Extract the (x, y) coordinate from the center of the cell holding the provided text.  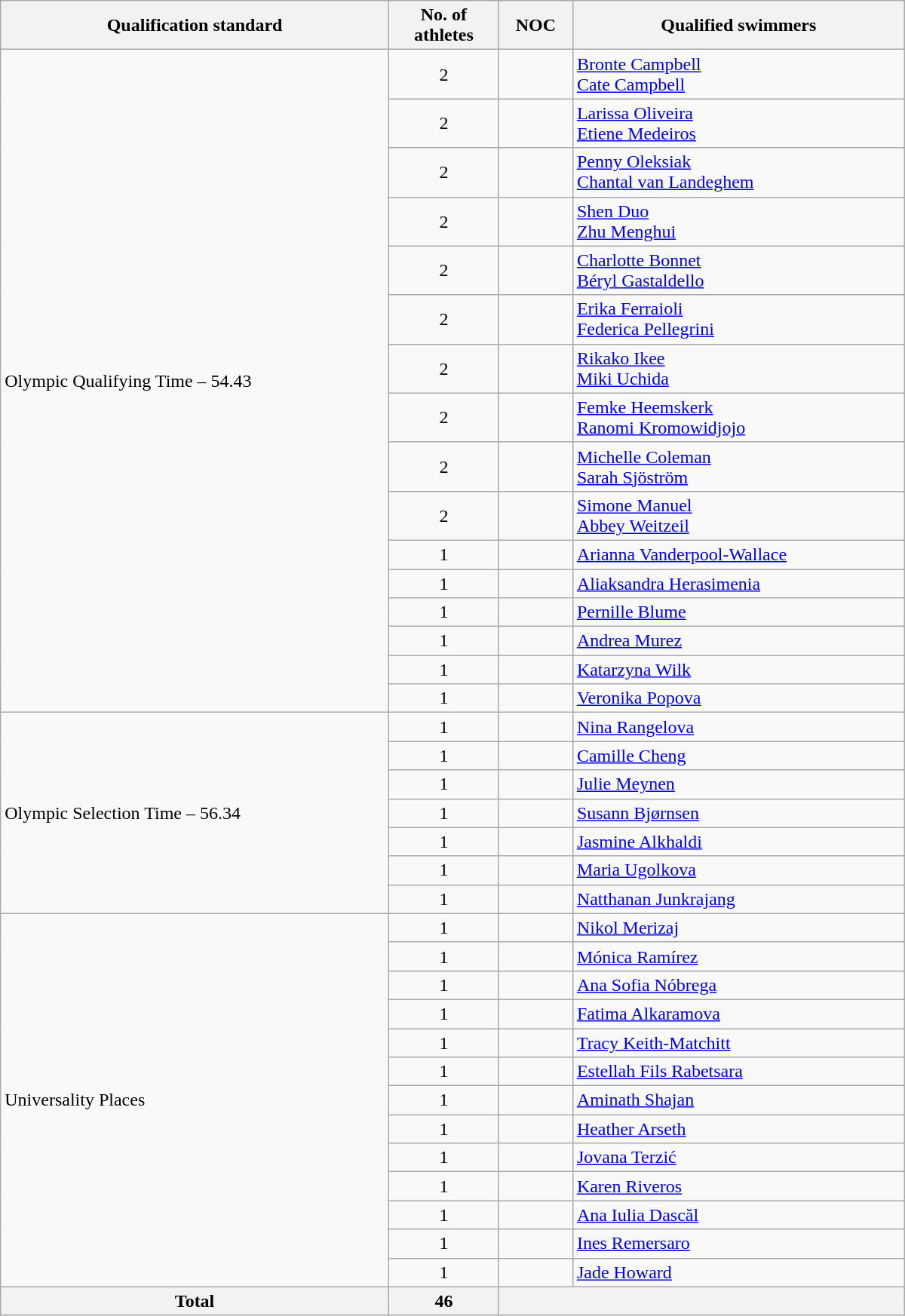
Camille Cheng (738, 756)
46 (443, 1301)
Aliaksandra Herasimenia (738, 583)
Ana Sofia Nóbrega (738, 985)
Katarzyna Wilk (738, 670)
Ines Remersaro (738, 1244)
Bronte CampbellCate Campbell (738, 74)
Jasmine Alkhaldi (738, 842)
NOC (535, 26)
Maria Ugolkova (738, 870)
Jovana Terzić (738, 1158)
Heather Arseth (738, 1129)
Universality Places (195, 1100)
Simone ManuelAbbey Weitzeil (738, 516)
Larissa OliveiraEtiene Medeiros (738, 124)
Shen DuoZhu Menghui (738, 222)
Tracy Keith-Matchitt (738, 1043)
Estellah Fils Rabetsara (738, 1072)
Michelle ColemanSarah Sjöström (738, 466)
Julie Meynen (738, 784)
Femke HeemskerkRanomi Kromowidjojo (738, 418)
Qualification standard (195, 26)
Natthanan Junkrajang (738, 899)
Jade Howard (738, 1272)
Mónica Ramírez (738, 956)
Nina Rangelova (738, 727)
Pernille Blume (738, 612)
Nikol Merizaj (738, 928)
Olympic Qualifying Time – 54.43 (195, 382)
Fatima Alkaramova (738, 1014)
Total (195, 1301)
Susann Bjørnsen (738, 813)
Karen Riveros (738, 1186)
Penny OleksiakChantal van Landeghem (738, 172)
Veronika Popova (738, 698)
No. of athletes (443, 26)
Olympic Selection Time – 56.34 (195, 813)
Charlotte BonnetBéryl Gastaldello (738, 270)
Qualified swimmers (738, 26)
Andrea Murez (738, 641)
Arianna Vanderpool-Wallace (738, 554)
Aminath Shajan (738, 1100)
Erika FerraioliFederica Pellegrini (738, 320)
Rikako IkeeMiki Uchida (738, 368)
Ana Iulia Dascăl (738, 1215)
